Return [x, y] of the center of cell containing provided text 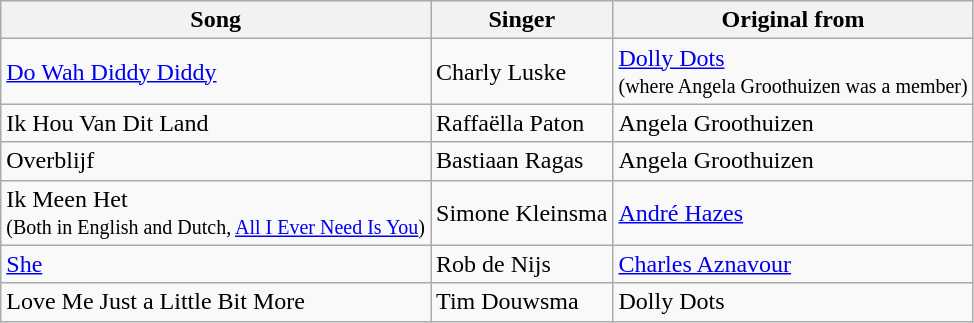
Singer [522, 20]
Dolly Dots(where Angela Groothuizen was a member) [793, 72]
She [216, 264]
André Hazes [793, 212]
Charly Luske [522, 72]
Overblijf [216, 161]
Simone Kleinsma [522, 212]
Ik Meen Het (Both in English and Dutch, All I Ever Need Is You) [216, 212]
Raffaëlla Paton [522, 123]
Rob de Nijs [522, 264]
Tim Douwsma [522, 302]
Love Me Just a Little Bit More [216, 302]
Ik Hou Van Dit Land [216, 123]
Original from [793, 20]
Do Wah Diddy Diddy [216, 72]
Dolly Dots [793, 302]
Charles Aznavour [793, 264]
Song [216, 20]
Bastiaan Ragas [522, 161]
